For the text-containing cell, return its midpoint in (X, Y) coordinate format. 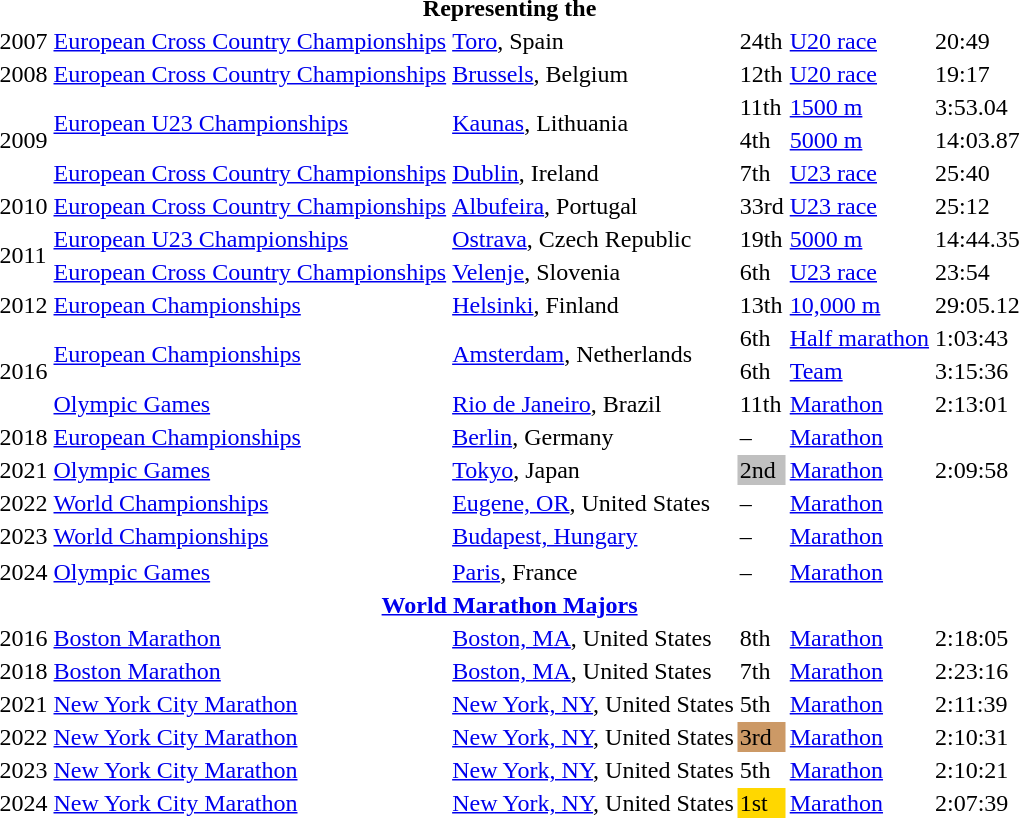
3rd (762, 737)
Ostrava, Czech Republic (594, 239)
24th (762, 41)
Velenje, Slovenia (594, 272)
Kaunas, Lithuania (594, 124)
Rio de Janeiro, Brazil (594, 404)
Berlin, Germany (594, 437)
Dublin, Ireland (594, 173)
1st (762, 803)
12th (762, 74)
10,000 m (859, 305)
19th (762, 239)
4th (762, 140)
Brussels, Belgium (594, 74)
2nd (762, 470)
Budapest, Hungary (594, 536)
Helsinki, Finland (594, 305)
Team (859, 371)
33rd (762, 206)
Amsterdam, Netherlands (594, 354)
1500 m (859, 107)
13th (762, 305)
Eugene, OR, United States (594, 503)
Tokyo, Japan (594, 470)
Toro, Spain (594, 41)
8th (762, 638)
Half marathon (859, 338)
Paris, France (594, 572)
Albufeira, Portugal (594, 206)
